Search for the cell housing the specified text and yield its (X, Y) center coordinate. 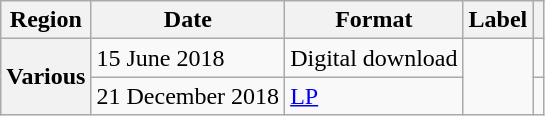
Label (498, 20)
15 June 2018 (188, 58)
21 December 2018 (188, 96)
Format (374, 20)
LP (374, 96)
Various (46, 77)
Region (46, 20)
Date (188, 20)
Digital download (374, 58)
